Provide the (x, y) coordinate of the cell's center where the given text is located.  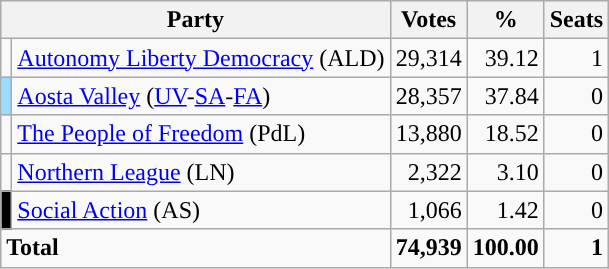
100.00 (506, 248)
Total (196, 248)
3.10 (506, 172)
% (506, 20)
28,357 (428, 96)
Aosta Valley (UV-SA-FA) (201, 96)
2,322 (428, 172)
1.42 (506, 210)
The People of Freedom (PdL) (201, 134)
Autonomy Liberty Democracy (ALD) (201, 58)
13,880 (428, 134)
1,066 (428, 210)
37.84 (506, 96)
74,939 (428, 248)
Seats (576, 20)
Northern League (LN) (201, 172)
39.12 (506, 58)
18.52 (506, 134)
Votes (428, 20)
Social Action (AS) (201, 210)
29,314 (428, 58)
Party (196, 20)
